Return [x, y] of the center of cell containing provided text 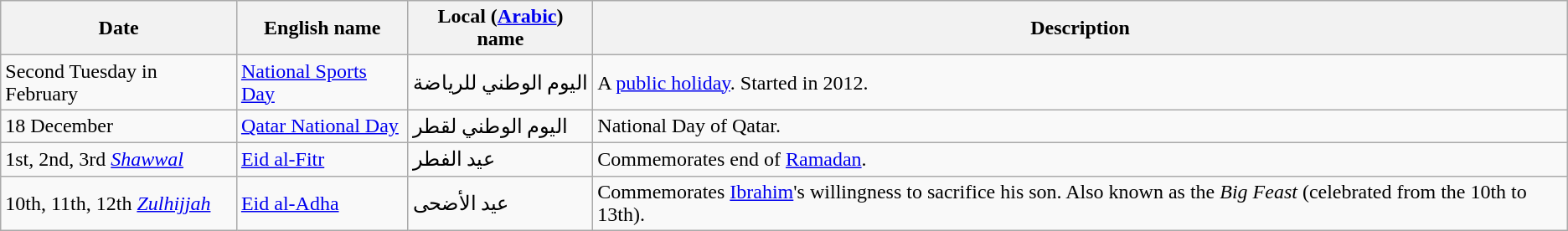
National Sports Day [322, 82]
عيد الفطر [501, 159]
National Day of Qatar. [1081, 126]
Description [1081, 28]
Eid al-Fitr [322, 159]
A public holiday. Started in 2012. [1081, 82]
اليوم الوطني للرياضة [501, 82]
Local (Arabic) name [501, 28]
Eid al-Adha [322, 203]
10th, 11th, 12th Zulhijjah [119, 203]
عيد الأضحى [501, 203]
English name [322, 28]
Commemorates end of Ramadan. [1081, 159]
Commemorates Ibrahim's willingness to sacrifice his son. Also known as the Big Feast (celebrated from the 10th to 13th). [1081, 203]
1st, 2nd, 3rd Shawwal [119, 159]
Second Tuesday in February [119, 82]
Date [119, 28]
اليوم الوطني لقطر [501, 126]
18 December [119, 126]
Qatar National Day [322, 126]
